Find where the given text appears and provide that cell's center as [x, y] coordinate. 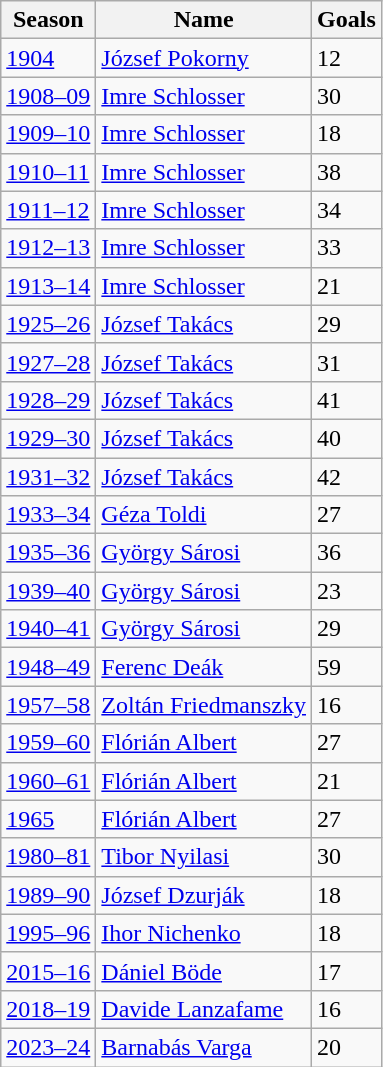
Davide Lanzafame [204, 1009]
1933–34 [48, 515]
1913–14 [48, 286]
Dániel Böde [204, 971]
41 [347, 400]
1995–96 [48, 933]
1908–09 [48, 96]
Tibor Nyilasi [204, 857]
Ferenc Deák [204, 667]
2015–16 [48, 971]
23 [347, 591]
1935–36 [48, 553]
1927–28 [48, 362]
17 [347, 971]
Géza Toldi [204, 515]
20 [347, 1047]
Season [48, 20]
1911–12 [48, 210]
Goals [347, 20]
1939–40 [48, 591]
34 [347, 210]
1928–29 [48, 400]
1980–81 [48, 857]
József Pokorny [204, 58]
1989–90 [48, 895]
1912–13 [48, 248]
31 [347, 362]
2018–19 [48, 1009]
12 [347, 58]
Name [204, 20]
42 [347, 477]
József Dzurják [204, 895]
1965 [48, 819]
2023–24 [48, 1047]
1925–26 [48, 324]
Zoltán Friedmanszky [204, 705]
Barnabás Varga [204, 1047]
38 [347, 172]
1909–10 [48, 134]
36 [347, 553]
Ihor Nichenko [204, 933]
1904 [48, 58]
59 [347, 667]
33 [347, 248]
1957–58 [48, 705]
1948–49 [48, 667]
1959–60 [48, 743]
1929–30 [48, 438]
40 [347, 438]
1931–32 [48, 477]
1940–41 [48, 629]
1960–61 [48, 781]
1910–11 [48, 172]
